Search for the cell housing the specified text and yield its (x, y) center coordinate. 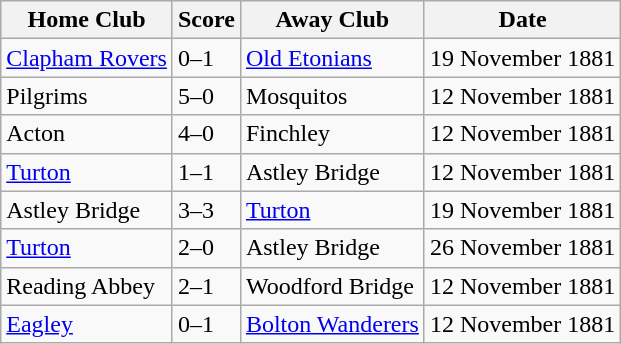
Acton (87, 134)
Date (522, 20)
Woodford Bridge (332, 286)
2–0 (206, 248)
Clapham Rovers (87, 58)
Pilgrims (87, 96)
Reading Abbey (87, 286)
2–1 (206, 286)
Home Club (87, 20)
4–0 (206, 134)
3–3 (206, 210)
Bolton Wanderers (332, 324)
5–0 (206, 96)
Mosquitos (332, 96)
Finchley (332, 134)
26 November 1881 (522, 248)
Score (206, 20)
Old Etonians (332, 58)
1–1 (206, 172)
Eagley (87, 324)
Away Club (332, 20)
